Provide the [X, Y] coordinate of the cell's center where the given text is located.  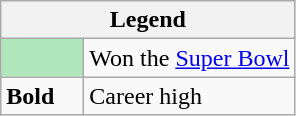
Legend [148, 20]
Won the Super Bowl [190, 58]
Bold [42, 96]
Career high [190, 96]
